Output the (x, y) coordinate of the center of the cell containing the given text.  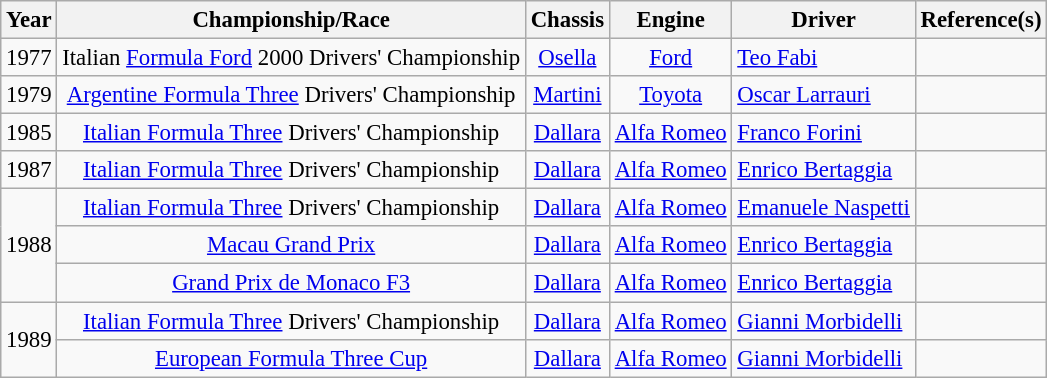
Driver (824, 20)
1989 (29, 340)
Martini (567, 95)
Championship/Race (291, 20)
Osella (567, 58)
Argentine Formula Three Drivers' Championship (291, 95)
Chassis (567, 20)
1988 (29, 246)
Engine (670, 20)
Teo Fabi (824, 58)
Toyota (670, 95)
Italian Formula Ford 2000 Drivers' Championship (291, 58)
1987 (29, 170)
Reference(s) (981, 20)
1979 (29, 95)
1985 (29, 133)
Ford (670, 58)
Emanuele Naspetti (824, 208)
Macau Grand Prix (291, 245)
Oscar Larrauri (824, 95)
Franco Forini (824, 133)
1977 (29, 58)
Year (29, 20)
European Formula Three Cup (291, 358)
Grand Prix de Monaco F3 (291, 283)
